Pinpoint the cell where the given text exists, returning its [X, Y] midpoint coordinate. 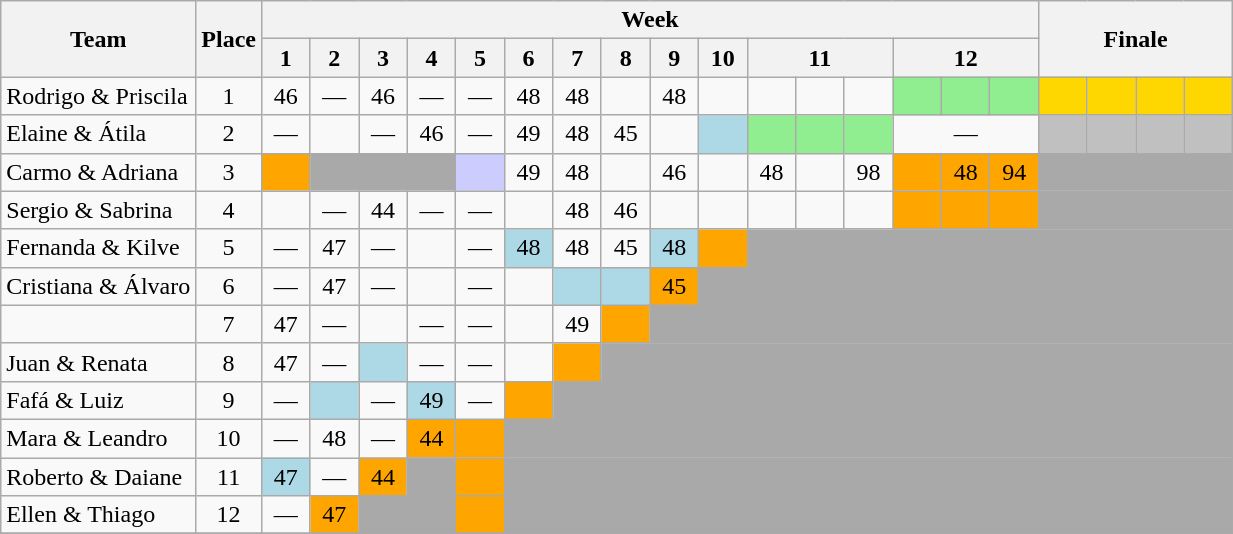
Sergio & Sabrina [98, 210]
Fafá & Luiz [98, 400]
Elaine & Átila [98, 134]
94 [1014, 172]
Week [650, 20]
98 [868, 172]
Cristiana & Álvaro [98, 286]
Mara & Leandro [98, 438]
Place [229, 39]
Carmo & Adriana [98, 172]
Ellen & Thiago [98, 515]
Team [98, 39]
Fernanda & Kilve [98, 248]
Rodrigo & Priscila [98, 96]
Juan & Renata [98, 362]
Roberto & Daiane [98, 477]
Finale [1135, 39]
